Pinpoint the cell where the given text exists, returning its (x, y) midpoint coordinate. 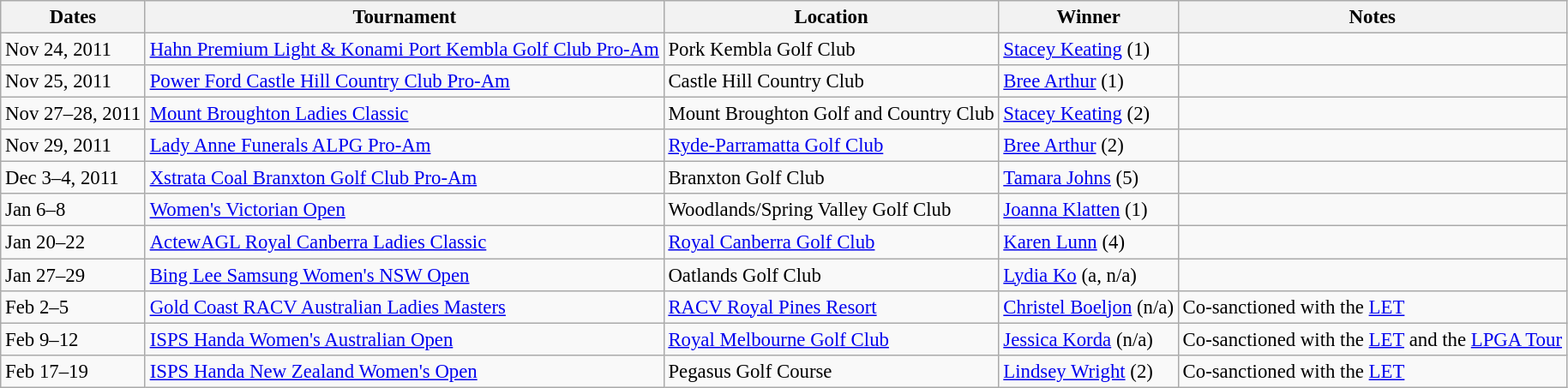
Branxton Golf Club (832, 178)
Gold Coast RACV Australian Ladies Masters (405, 307)
Royal Melbourne Golf Club (832, 339)
Karen Lunn (4) (1089, 242)
Dec 3–4, 2011 (74, 178)
Feb 17–19 (74, 371)
Dates (74, 17)
Pork Kembla Golf Club (832, 50)
Lady Anne Funerals ALPG Pro-Am (405, 146)
Ryde-Parramatta Golf Club (832, 146)
Tamara Johns (5) (1089, 178)
Joanna Klatten (1) (1089, 210)
Mount Broughton Golf and Country Club (832, 114)
Location (832, 17)
Jessica Korda (n/a) (1089, 339)
Winner (1089, 17)
Bree Arthur (1) (1089, 81)
Lydia Ko (a, n/a) (1089, 275)
Nov 25, 2011 (74, 81)
Bree Arthur (2) (1089, 146)
Jan 6–8 (74, 210)
Feb 2–5 (74, 307)
Jan 27–29 (74, 275)
Oatlands Golf Club (832, 275)
RACV Royal Pines Resort (832, 307)
Feb 9–12 (74, 339)
Co-sanctioned with the LET and the LPGA Tour (1372, 339)
Pegasus Golf Course (832, 371)
Stacey Keating (1) (1089, 50)
Stacey Keating (2) (1089, 114)
Lindsey Wright (2) (1089, 371)
Jan 20–22 (74, 242)
ActewAGL Royal Canberra Ladies Classic (405, 242)
Nov 29, 2011 (74, 146)
Royal Canberra Golf Club (832, 242)
Woodlands/Spring Valley Golf Club (832, 210)
Xstrata Coal Branxton Golf Club Pro-Am (405, 178)
Nov 24, 2011 (74, 50)
Women's Victorian Open (405, 210)
Nov 27–28, 2011 (74, 114)
Christel Boeljon (n/a) (1089, 307)
ISPS Handa Women's Australian Open (405, 339)
Mount Broughton Ladies Classic (405, 114)
Castle Hill Country Club (832, 81)
Bing Lee Samsung Women's NSW Open (405, 275)
Notes (1372, 17)
Hahn Premium Light & Konami Port Kembla Golf Club Pro-Am (405, 50)
ISPS Handa New Zealand Women's Open (405, 371)
Power Ford Castle Hill Country Club Pro-Am (405, 81)
Tournament (405, 17)
